Output the [x, y] coordinate of the center of the cell containing the given text.  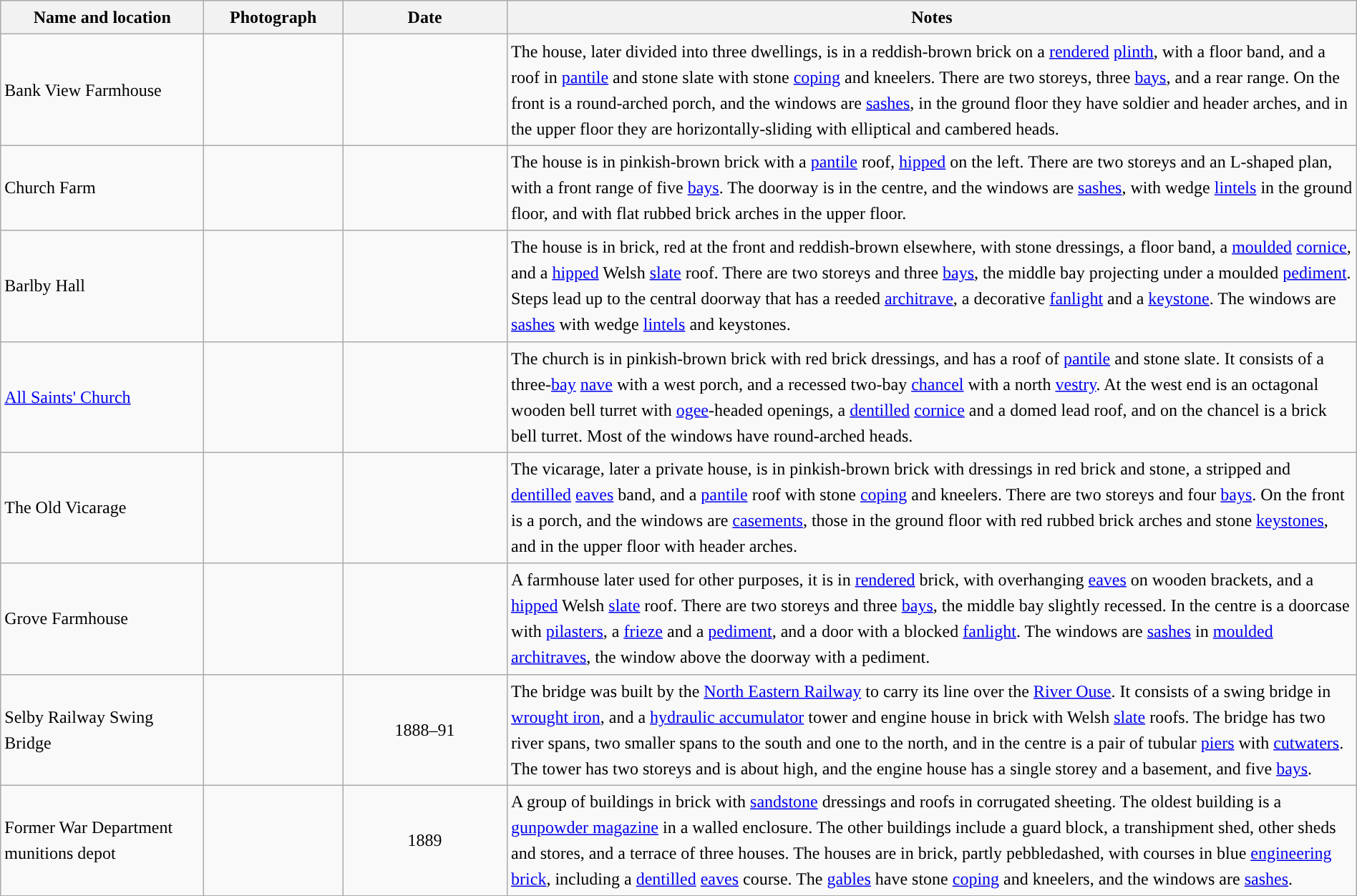
Selby Railway Swing Bridge [102, 730]
Photograph [273, 17]
Notes [932, 17]
1888–91 [425, 730]
All Saints' Church [102, 396]
Date [425, 17]
Bank View Farmhouse [102, 90]
The Old Vicarage [102, 508]
Name and location [102, 17]
Grove Farmhouse [102, 618]
Former War Department munitions depot [102, 840]
Barlby Hall [102, 286]
Church Farm [102, 188]
1889 [425, 840]
